Capture the cell that displays the provided text and extract its (X, Y) central coordinate. 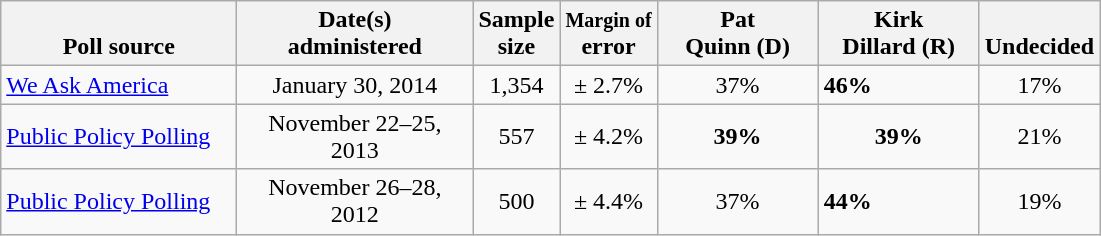
Poll source (119, 34)
± 4.2% (608, 136)
Date(s)administered (355, 34)
November 26–28, 2012 (355, 202)
± 2.7% (608, 85)
19% (1039, 202)
17% (1039, 85)
Margin oferror (608, 34)
We Ask America (119, 85)
± 4.4% (608, 202)
Undecided (1039, 34)
January 30, 2014 (355, 85)
Samplesize (516, 34)
557 (516, 136)
46% (898, 85)
21% (1039, 136)
November 22–25, 2013 (355, 136)
500 (516, 202)
1,354 (516, 85)
PatQuinn (D) (738, 34)
44% (898, 202)
KirkDillard (R) (898, 34)
